For the text-containing cell, return its midpoint in (X, Y) coordinate format. 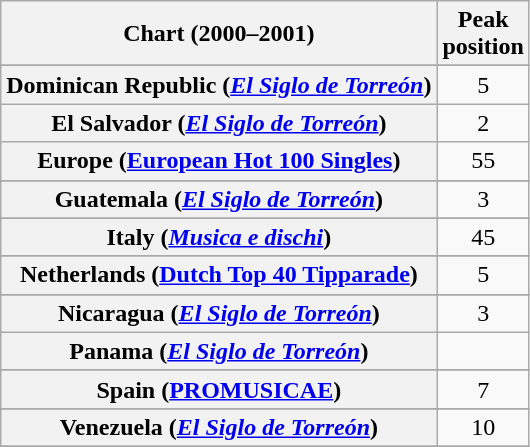
Venezuela (El Siglo de Torreón) (219, 427)
El Salvador (El Siglo de Torreón) (219, 123)
Spain (PROMUSICAE) (219, 389)
Chart (2000–2001) (219, 34)
Dominican Republic (El Siglo de Torreón) (219, 85)
Europe (European Hot 100 Singles) (219, 161)
55 (483, 161)
Italy (Musica e dischi) (219, 237)
Panama (El Siglo de Torreón) (219, 351)
Peakposition (483, 34)
10 (483, 427)
7 (483, 389)
2 (483, 123)
Nicaragua (El Siglo de Torreón) (219, 313)
Netherlands (Dutch Top 40 Tipparade) (219, 275)
45 (483, 237)
Guatemala (El Siglo de Torreón) (219, 199)
